Extract the (x, y) coordinate from the center of the cell holding the provided text.  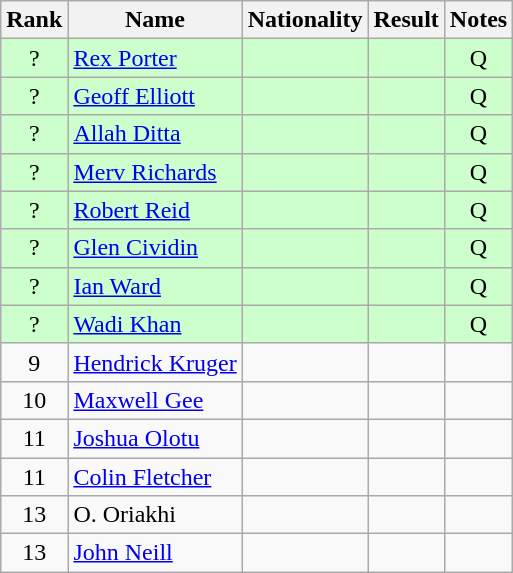
Merv Richards (155, 172)
Nationality (305, 20)
Joshua Olotu (155, 438)
Geoff Elliott (155, 96)
O. Oriakhi (155, 515)
Result (406, 20)
Wadi Khan (155, 324)
Allah Ditta (155, 134)
Hendrick Kruger (155, 362)
Colin Fletcher (155, 477)
Notes (478, 20)
Name (155, 20)
John Neill (155, 553)
Glen Cividin (155, 248)
Maxwell Gee (155, 400)
Robert Reid (155, 210)
Rex Porter (155, 58)
9 (34, 362)
Ian Ward (155, 286)
10 (34, 400)
Rank (34, 20)
